From the cell containing the given text, extract its center point as (x, y) coordinate. 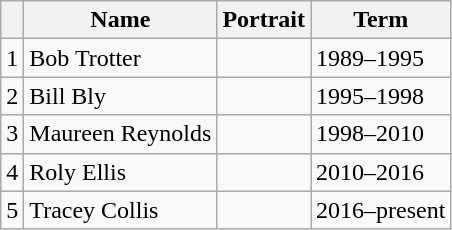
Bill Bly (120, 96)
Name (120, 20)
1 (12, 58)
Maureen Reynolds (120, 134)
3 (12, 134)
2 (12, 96)
Tracey Collis (120, 210)
Term (381, 20)
1995–1998 (381, 96)
4 (12, 172)
1998–2010 (381, 134)
Portrait (264, 20)
Roly Ellis (120, 172)
5 (12, 210)
Bob Trotter (120, 58)
2016–present (381, 210)
1989–1995 (381, 58)
2010–2016 (381, 172)
